Detect which cell encompasses the target text, then output its (x, y) center coordinate. 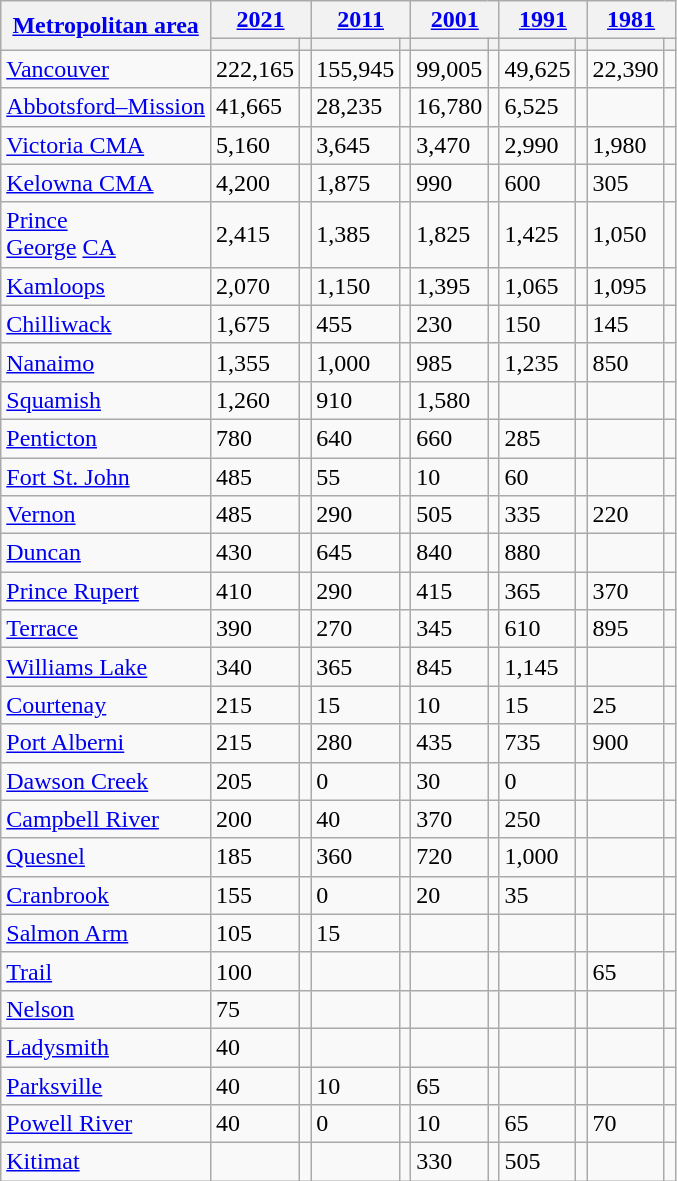
1981 (631, 20)
28,235 (356, 107)
1,150 (356, 286)
335 (538, 515)
1,825 (450, 234)
Port Alberni (106, 743)
600 (538, 183)
Dawson Creek (106, 781)
735 (538, 743)
3,645 (356, 145)
205 (254, 781)
Abbotsford–Mission (106, 107)
1991 (543, 20)
285 (538, 438)
Courtenay (106, 705)
895 (626, 629)
Salmon Arm (106, 933)
1,095 (626, 286)
1,260 (254, 400)
25 (626, 705)
780 (254, 438)
280 (356, 743)
435 (450, 743)
185 (254, 857)
840 (450, 553)
155 (254, 895)
1,395 (450, 286)
22,390 (626, 69)
1,980 (626, 145)
2,070 (254, 286)
2001 (455, 20)
3,470 (450, 145)
1,355 (254, 362)
220 (626, 515)
910 (356, 400)
PrinceGeorge CA (106, 234)
Vancouver (106, 69)
1,065 (538, 286)
5,160 (254, 145)
1,385 (356, 234)
985 (450, 362)
660 (450, 438)
Ladysmith (106, 1047)
200 (254, 819)
Penticton (106, 438)
222,165 (254, 69)
645 (356, 553)
Kitimat (106, 1162)
850 (626, 362)
880 (538, 553)
1,425 (538, 234)
900 (626, 743)
Squamish (106, 400)
345 (450, 629)
Parksville (106, 1085)
360 (356, 857)
Victoria CMA (106, 145)
150 (538, 324)
55 (356, 477)
70 (626, 1124)
30 (450, 781)
75 (254, 1009)
1,235 (538, 362)
720 (450, 857)
305 (626, 183)
1,875 (356, 183)
Trail (106, 971)
Kelowna CMA (106, 183)
Powell River (106, 1124)
16,780 (450, 107)
1,050 (626, 234)
250 (538, 819)
270 (356, 629)
Quesnel (106, 857)
2,990 (538, 145)
330 (450, 1162)
640 (356, 438)
99,005 (450, 69)
Campbell River (106, 819)
610 (538, 629)
390 (254, 629)
Nanaimo (106, 362)
145 (626, 324)
990 (450, 183)
2011 (361, 20)
Terrace (106, 629)
845 (450, 667)
20 (450, 895)
35 (538, 895)
155,945 (356, 69)
100 (254, 971)
Metropolitan area (106, 26)
2021 (260, 20)
410 (254, 591)
1,580 (450, 400)
105 (254, 933)
230 (450, 324)
6,525 (538, 107)
340 (254, 667)
430 (254, 553)
415 (450, 591)
Chilliwack (106, 324)
Fort St. John (106, 477)
Williams Lake (106, 667)
Kamloops (106, 286)
Duncan (106, 553)
49,625 (538, 69)
Cranbrook (106, 895)
60 (538, 477)
41,665 (254, 107)
2,415 (254, 234)
1,145 (538, 667)
455 (356, 324)
Vernon (106, 515)
Prince Rupert (106, 591)
Nelson (106, 1009)
4,200 (254, 183)
1,675 (254, 324)
